Identify which cell holds the provided text, then report its (x, y) central coordinate. 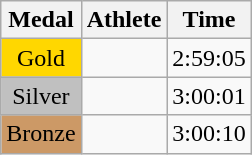
3:00:01 (209, 96)
Bronze (41, 134)
Silver (41, 96)
Athlete (124, 20)
Time (209, 20)
Gold (41, 58)
2:59:05 (209, 58)
3:00:10 (209, 134)
Medal (41, 20)
